Detect which cell encompasses the target text, then output its [x, y] center coordinate. 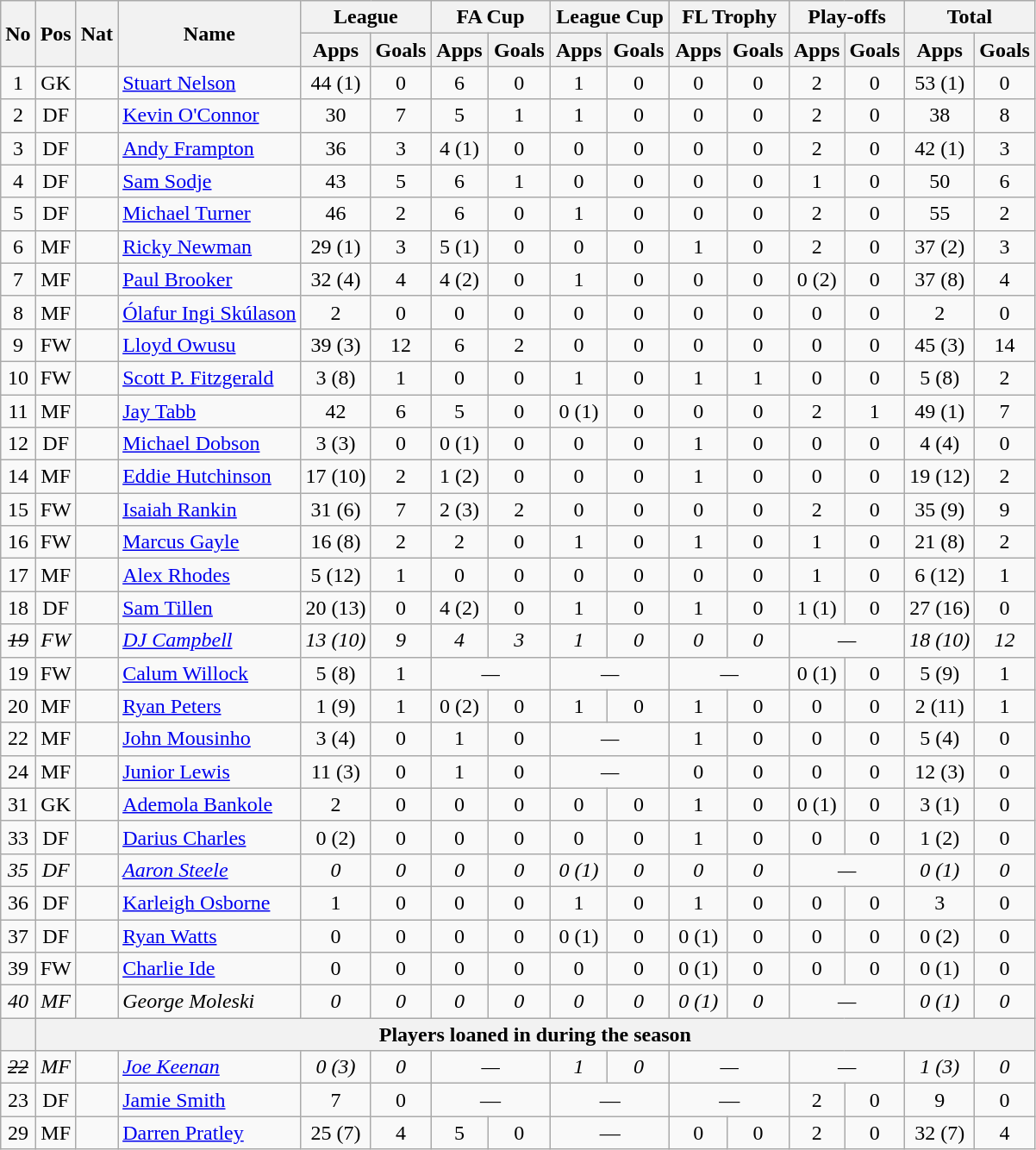
17 [18, 575]
29 (1) [336, 247]
DJ Campbell [209, 641]
2 (3) [460, 509]
25 (7) [336, 1133]
23 [18, 1100]
1 (1) [816, 608]
Charlie Ide [209, 969]
Jamie Smith [209, 1100]
39 (3) [336, 345]
3 (4) [336, 739]
5 (9) [939, 673]
44 (1) [336, 83]
League [365, 17]
3 (8) [336, 378]
Scott P. Fitzgerald [209, 378]
27 (16) [939, 608]
43 [336, 181]
1 (3) [939, 1067]
Eddie Hutchinson [209, 477]
29 [18, 1133]
John Mousinho [209, 739]
53 (1) [939, 83]
12 (3) [939, 772]
Sam Sodje [209, 181]
Darius Charles [209, 837]
1 (9) [336, 706]
Karleigh Osborne [209, 903]
4 (4) [939, 444]
11 (3) [336, 772]
13 (10) [336, 641]
Darren Pratley [209, 1133]
Pos [55, 34]
No [18, 34]
League Cup [610, 17]
Isaiah Rankin [209, 509]
38 [939, 116]
6 (12) [939, 575]
19 (12) [939, 477]
24 [18, 772]
Calum Willock [209, 673]
4 (1) [460, 148]
FA Cup [491, 17]
Nat [97, 34]
30 [336, 116]
Ricky Newman [209, 247]
33 [18, 837]
37 (8) [939, 279]
37 [18, 935]
35 [18, 870]
18 (10) [939, 641]
Players loaned in during the season [534, 1034]
Michael Dobson [209, 444]
20 [18, 706]
Michael Turner [209, 214]
3 (3) [336, 444]
21 (8) [939, 542]
Joe Keenan [209, 1067]
George Moleski [209, 1002]
Sam Tillen [209, 608]
Lloyd Owusu [209, 345]
Stuart Nelson [209, 83]
20 (13) [336, 608]
Kevin O'Connor [209, 116]
31 [18, 804]
11 [18, 411]
32 (7) [939, 1133]
50 [939, 181]
49 (1) [939, 411]
Andy Frampton [209, 148]
32 (4) [336, 279]
Ryan Watts [209, 935]
35 (9) [939, 509]
Alex Rhodes [209, 575]
Jay Tabb [209, 411]
FL Trophy [729, 17]
Paul Brooker [209, 279]
Ademola Bankole [209, 804]
Junior Lewis [209, 772]
Name [209, 34]
55 [939, 214]
18 [18, 608]
42 [336, 411]
Total [970, 17]
0 (3) [336, 1067]
5 (4) [939, 739]
2 (11) [939, 706]
45 (3) [939, 345]
Play-offs [846, 17]
16 (8) [336, 542]
37 (2) [939, 247]
Aaron Steele [209, 870]
15 [18, 509]
31 (6) [336, 509]
Ryan Peters [209, 706]
Ólafur Ingi Skúlason [209, 312]
5 (12) [336, 575]
46 [336, 214]
5 (1) [460, 247]
42 (1) [939, 148]
39 [18, 969]
17 (10) [336, 477]
Marcus Gayle [209, 542]
16 [18, 542]
10 [18, 378]
40 [18, 1002]
3 (1) [939, 804]
